For the text-containing cell, return its midpoint in (X, Y) coordinate format. 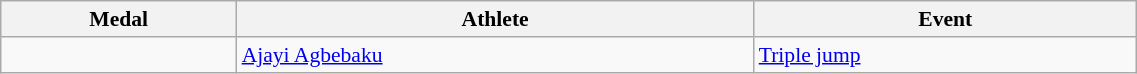
Medal (119, 19)
Ajayi Agbebaku (496, 55)
Event (946, 19)
Triple jump (946, 55)
Athlete (496, 19)
